Capture the cell that displays the provided text and extract its (x, y) central coordinate. 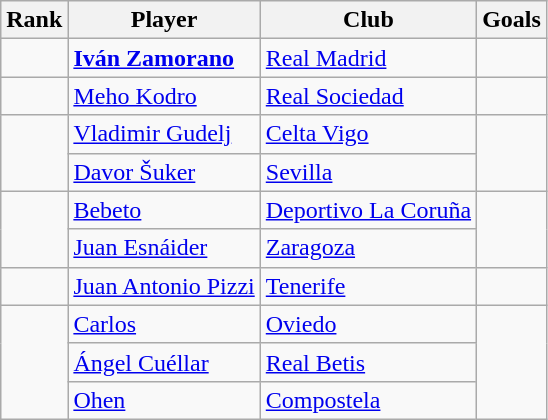
Ángel Cuéllar (164, 362)
Club (368, 20)
Real Betis (368, 362)
Sevilla (368, 172)
Juan Esnáider (164, 248)
Bebeto (164, 210)
Iván Zamorano (164, 58)
Tenerife (368, 286)
Player (164, 20)
Compostela (368, 400)
Carlos (164, 324)
Celta Vigo (368, 134)
Goals (512, 20)
Rank (34, 20)
Zaragoza (368, 248)
Meho Kodro (164, 96)
Oviedo (368, 324)
Vladimir Gudelj (164, 134)
Ohen (164, 400)
Davor Šuker (164, 172)
Real Madrid (368, 58)
Juan Antonio Pizzi (164, 286)
Deportivo La Coruña (368, 210)
Real Sociedad (368, 96)
